Provide the (x, y) coordinate of the cell's center where the given text is located.  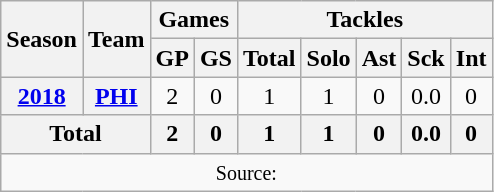
PHI (116, 96)
Games (194, 20)
Int (471, 58)
Season (42, 39)
Tackles (364, 20)
Source: (246, 172)
Solo (328, 58)
Sck (426, 58)
GS (216, 58)
GP (172, 58)
Ast (379, 58)
Team (116, 39)
2018 (42, 96)
